Identify which cell holds the provided text, then report its [X, Y] central coordinate. 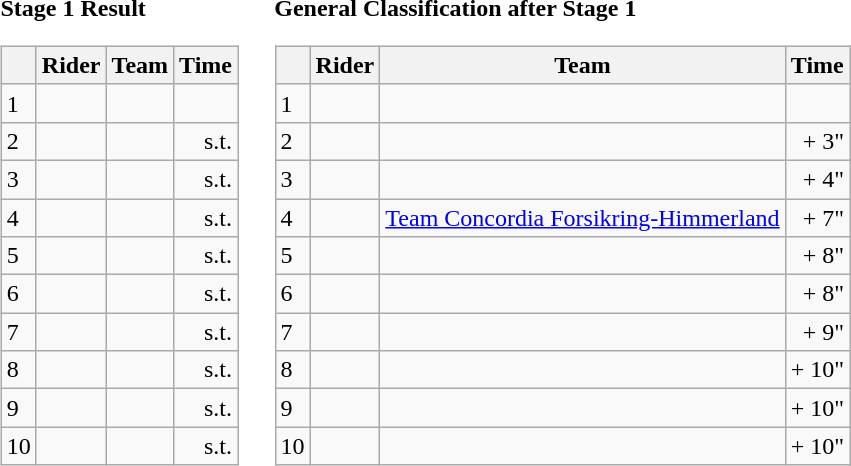
+ 4" [817, 179]
+ 9" [817, 332]
+ 3" [817, 141]
+ 7" [817, 217]
Team Concordia Forsikring-Himmerland [582, 217]
